Locate the cell with the specified text and output its [X, Y] center coordinate. 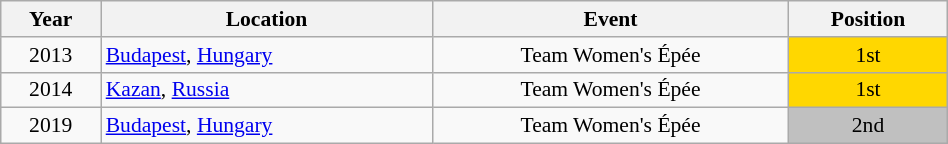
Position [868, 19]
Kazan, Russia [267, 90]
Year [51, 19]
Location [267, 19]
2013 [51, 55]
2019 [51, 126]
Event [610, 19]
2014 [51, 90]
2nd [868, 126]
